Return (X, Y) of the center of cell containing provided text 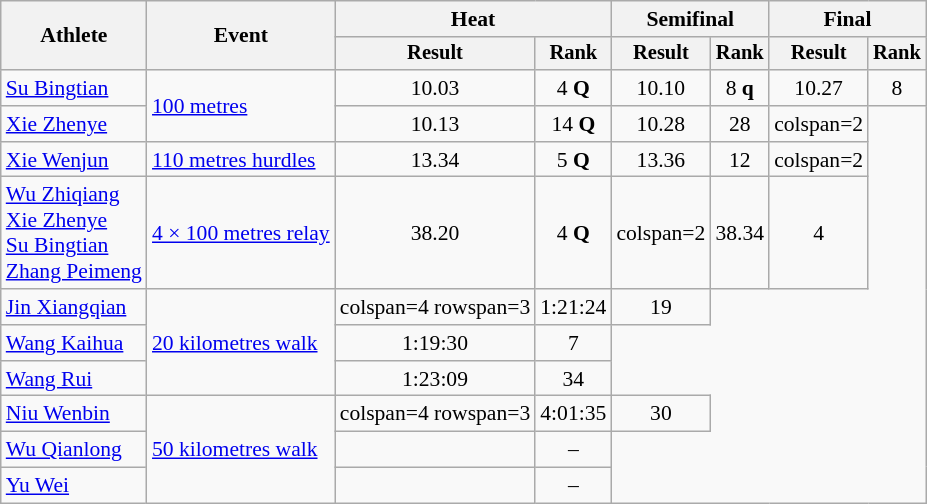
10.28 (660, 124)
5 Q (573, 160)
Xie Zhenye (74, 124)
Wang Rui (74, 379)
10.27 (818, 88)
Athlete (74, 36)
Heat (474, 19)
Su Bingtian (74, 88)
4 (818, 233)
Jin Xiangqian (74, 307)
38.20 (436, 233)
Yu Wei (74, 486)
7 (573, 343)
50 kilometres walk (241, 450)
100 metres (241, 106)
Niu Wenbin (74, 414)
Event (241, 36)
110 metres hurdles (241, 160)
4 × 100 metres relay (241, 233)
10.03 (436, 88)
38.34 (740, 233)
Wu Qianlong (74, 450)
10.13 (436, 124)
20 kilometres walk (241, 342)
12 (740, 160)
14 Q (573, 124)
10.10 (660, 88)
1:23:09 (436, 379)
Xie Wenjun (74, 160)
13.34 (436, 160)
Final (848, 19)
19 (660, 307)
Wu ZhiqiangXie ZhenyeSu BingtianZhang Peimeng (74, 233)
13.36 (660, 160)
Wang Kaihua (74, 343)
8 q (740, 88)
30 (660, 414)
28 (740, 124)
8 (897, 88)
Semifinal (690, 19)
1:19:30 (436, 343)
34 (573, 379)
4:01:35 (573, 414)
1:21:24 (573, 307)
